Extract the [X, Y] coordinate from the center of the cell holding the provided text.  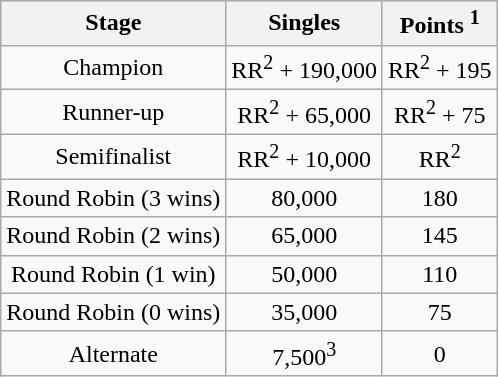
75 [440, 312]
110 [440, 274]
Semifinalist [114, 156]
35,000 [304, 312]
Round Robin (1 win) [114, 274]
Stage [114, 24]
Round Robin (0 wins) [114, 312]
RR2 + 75 [440, 112]
0 [440, 354]
180 [440, 198]
Runner-up [114, 112]
50,000 [304, 274]
Round Robin (2 wins) [114, 236]
65,000 [304, 236]
Champion [114, 68]
Round Robin (3 wins) [114, 198]
RR2 + 195 [440, 68]
Singles [304, 24]
Alternate [114, 354]
RR2 + 10,000 [304, 156]
145 [440, 236]
RR2 + 190,000 [304, 68]
80,000 [304, 198]
RR2 + 65,000 [304, 112]
7,5003 [304, 354]
Points 1 [440, 24]
RR2 [440, 156]
